Provide the (X, Y) coordinate of the cell's center where the given text is located.  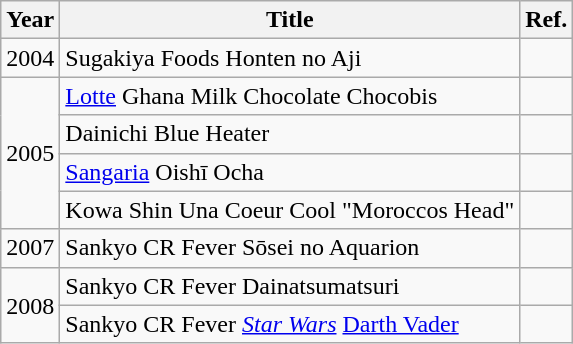
Sankyo CR Fever Star Wars Darth Vader (290, 324)
Sugakiya Foods Honten no Aji (290, 58)
Sangaria Oishī Ocha (290, 172)
2004 (30, 58)
Sankyo CR Fever Dainatsumatsuri (290, 286)
Year (30, 20)
Dainichi Blue Heater (290, 134)
Lotte Ghana Milk Chocolate Chocobis (290, 96)
Sankyo CR Fever Sōsei no Aquarion (290, 248)
2007 (30, 248)
Ref. (546, 20)
Kowa Shin Una Coeur Cool "Moroccos Head" (290, 210)
Title (290, 20)
2008 (30, 305)
2005 (30, 153)
